Scan for the cell matching the given text and deliver its [x, y] coordinate at center. 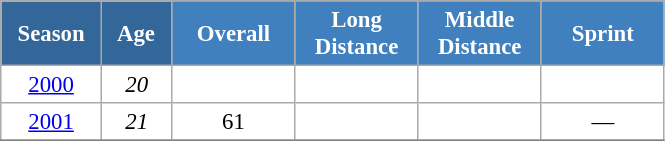
61 [234, 122]
Middle Distance [480, 34]
Overall [234, 34]
Long Distance [356, 34]
Sprint [602, 34]
2000 [52, 85]
— [602, 122]
21 [136, 122]
2001 [52, 122]
20 [136, 85]
Season [52, 34]
Age [136, 34]
